Scan for the cell matching the given text and deliver its (x, y) coordinate at center. 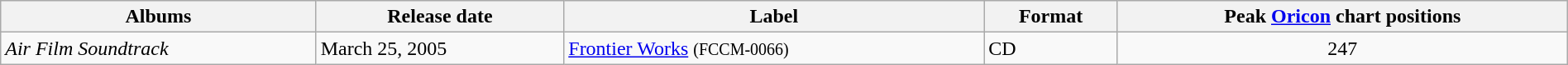
Frontier Works (FCCM-0066) (774, 48)
Air Film Soundtrack (159, 48)
March 25, 2005 (440, 48)
Label (774, 17)
Peak Oricon chart positions (1342, 17)
CD (1051, 48)
Format (1051, 17)
Release date (440, 17)
247 (1342, 48)
Albums (159, 17)
